Provide the (X, Y) coordinate of the cell's center where the given text is located.  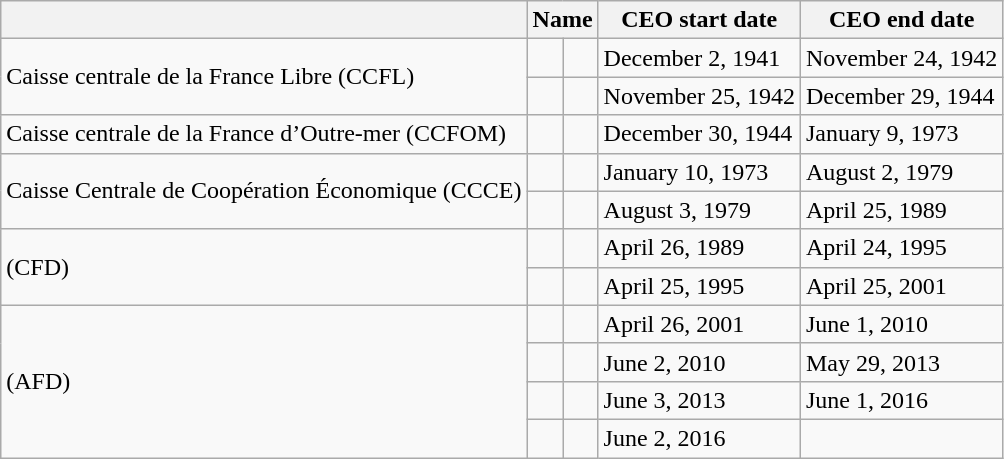
CEO end date (901, 20)
Caisse centrale de la France d’Outre-mer (CCFOM) (264, 134)
April 26, 2001 (699, 324)
August 3, 1979 (699, 210)
(AFD) (264, 381)
December 29, 1944 (901, 96)
June 2, 2016 (699, 438)
November 24, 1942 (901, 58)
June 1, 2010 (901, 324)
April 25, 1995 (699, 286)
April 24, 1995 (901, 248)
April 25, 1989 (901, 210)
CEO start date (699, 20)
December 30, 1944 (699, 134)
Name (562, 20)
April 26, 1989 (699, 248)
May 29, 2013 (901, 362)
June 2, 2010 (699, 362)
January 10, 1973 (699, 172)
June 3, 2013 (699, 400)
Caisse centrale de la France Libre (CCFL) (264, 77)
December 2, 1941 (699, 58)
(CFD) (264, 267)
June 1, 2016 (901, 400)
August 2, 1979 (901, 172)
Caisse Centrale de Coopération Économique (CCCE) (264, 191)
January 9, 1973 (901, 134)
April 25, 2001 (901, 286)
November 25, 1942 (699, 96)
